From the cell containing the given text, extract its center point as [x, y] coordinate. 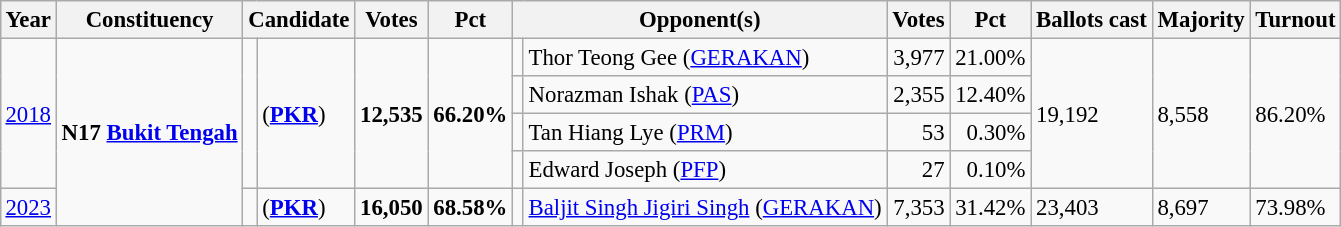
73.98% [1296, 208]
8,558 [1201, 113]
Thor Teong Gee (GERAKAN) [705, 57]
12,535 [392, 113]
16,050 [392, 208]
66.20% [470, 113]
0.10% [990, 170]
Turnout [1296, 20]
7,353 [918, 208]
19,192 [1092, 113]
Tan Hiang Lye (PRM) [705, 133]
27 [918, 170]
Baljit Singh Jigiri Singh (GERAKAN) [705, 208]
31.42% [990, 208]
N17 Bukit Tengah [150, 132]
Majority [1201, 20]
2018 [28, 113]
Candidate [299, 20]
Ballots cast [1092, 20]
Norazman Ishak (PAS) [705, 95]
86.20% [1296, 113]
53 [918, 133]
0.30% [990, 133]
2,355 [918, 95]
2023 [28, 208]
23,403 [1092, 208]
Year [28, 20]
3,977 [918, 57]
Edward Joseph (PFP) [705, 170]
68.58% [470, 208]
21.00% [990, 57]
8,697 [1201, 208]
12.40% [990, 95]
Opponent(s) [700, 20]
Constituency [150, 20]
